Pinpoint the cell where the given text exists, returning its (x, y) midpoint coordinate. 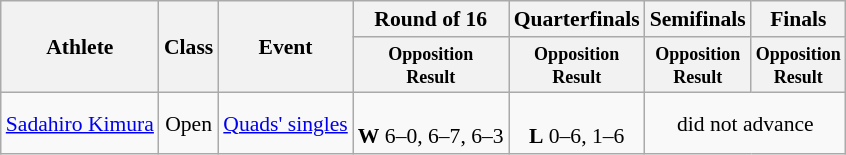
did not advance (746, 124)
Open (188, 124)
L 0–6, 1–6 (577, 124)
Class (188, 47)
Athlete (80, 47)
W 6–0, 6–7, 6–3 (431, 124)
Semifinals (698, 19)
Finals (798, 19)
Event (286, 47)
Quads' singles (286, 124)
Round of 16 (431, 19)
Quarterfinals (577, 19)
Sadahiro Kimura (80, 124)
